Scan for the cell matching the given text and deliver its (X, Y) coordinate at center. 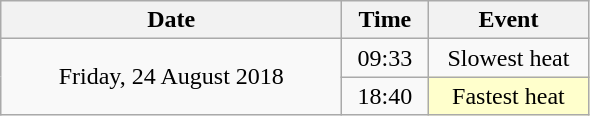
Friday, 24 August 2018 (172, 77)
Slowest heat (508, 58)
Event (508, 20)
18:40 (385, 96)
Fastest heat (508, 96)
09:33 (385, 58)
Date (172, 20)
Time (385, 20)
